Find where the given text appears and provide that cell's center as [X, Y] coordinate. 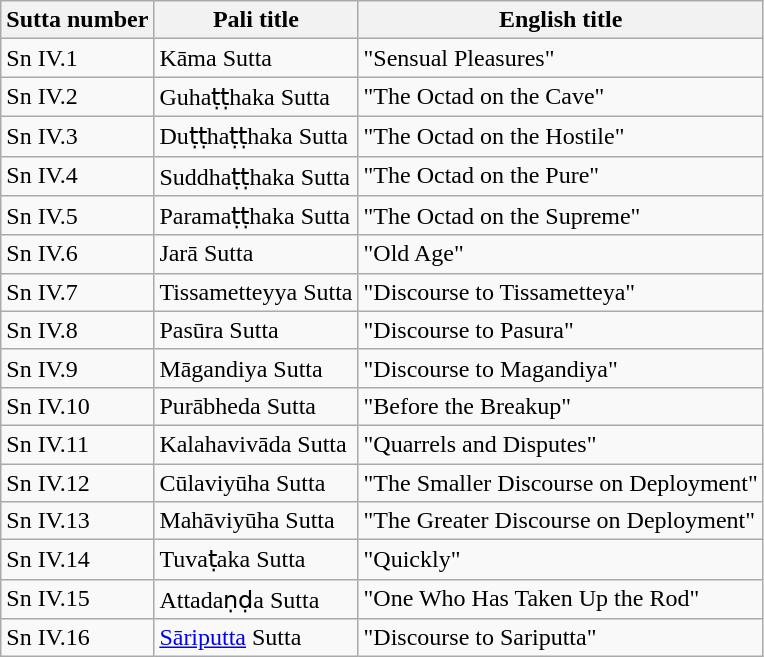
"Discourse to Magandiya" [560, 368]
Sutta number [78, 20]
Sn IV.16 [78, 638]
Sn IV.8 [78, 330]
Paramaṭṭhaka Sutta [256, 216]
Kalahavivāda Sutta [256, 444]
Suddhaṭṭhaka Sutta [256, 176]
Sn IV.1 [78, 58]
Sn IV.9 [78, 368]
Sn IV.12 [78, 483]
Attadaṇḍa Sutta [256, 599]
Sāriputta Sutta [256, 638]
"The Octad on the Pure" [560, 176]
"The Greater Discourse on Deployment" [560, 521]
Mahāviyūha Sutta [256, 521]
"Sensual Pleasures" [560, 58]
"Quickly" [560, 560]
Tuvaṭaka Sutta [256, 560]
Guhaṭṭhaka Sutta [256, 97]
Sn IV.15 [78, 599]
"Before the Breakup" [560, 406]
Purābheda Sutta [256, 406]
"One Who Has Taken Up the Rod" [560, 599]
Sn IV.14 [78, 560]
Jarā Sutta [256, 254]
Sn IV.3 [78, 136]
"Old Age" [560, 254]
"Discourse to Sariputta" [560, 638]
Pasūra Sutta [256, 330]
English title [560, 20]
"The Octad on the Cave" [560, 97]
"Quarrels and Disputes" [560, 444]
"The Smaller Discourse on Deployment" [560, 483]
Sn IV.5 [78, 216]
Sn IV.13 [78, 521]
Kāma Sutta [256, 58]
"Discourse to Pasura" [560, 330]
"The Octad on the Supreme" [560, 216]
Māgandiya Sutta [256, 368]
Tissametteyya Sutta [256, 292]
"The Octad on the Hostile" [560, 136]
Sn IV.7 [78, 292]
Sn IV.4 [78, 176]
Duṭṭhaṭṭhaka Sutta [256, 136]
Cūlaviyūha Sutta [256, 483]
Sn IV.2 [78, 97]
Pali title [256, 20]
Sn IV.11 [78, 444]
Sn IV.6 [78, 254]
"Discourse to Tissametteya" [560, 292]
Sn IV.10 [78, 406]
